Extract the [x, y] coordinate from the center of the cell holding the provided text.  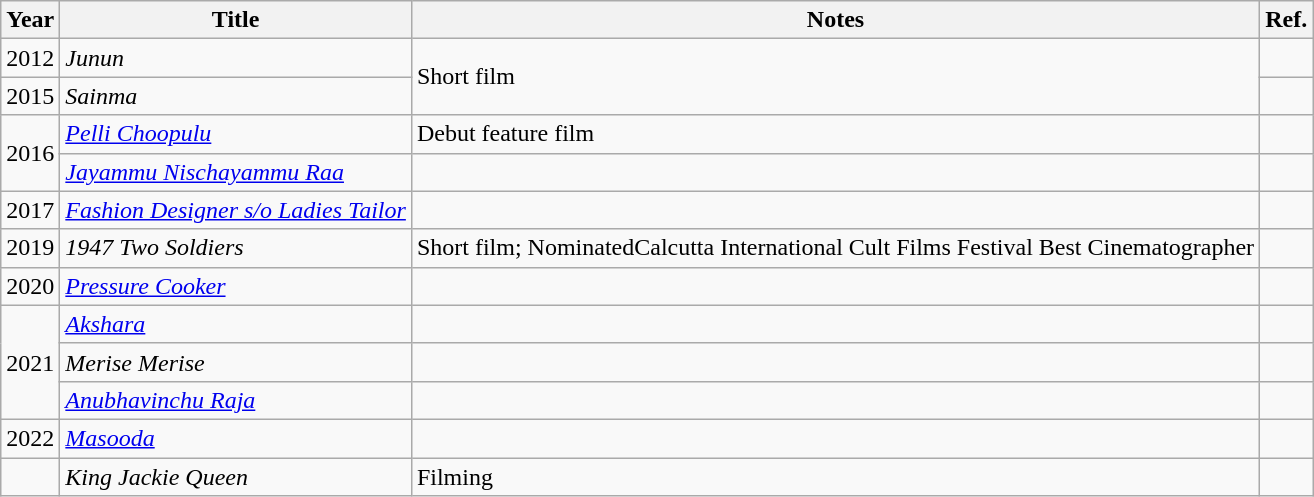
Short film [835, 77]
Akshara [236, 324]
Title [236, 20]
Sainma [236, 96]
2016 [30, 153]
Debut feature film [835, 134]
Junun [236, 58]
Merise Merise [236, 362]
Pressure Cooker [236, 286]
2019 [30, 248]
Jayammu Nischayammu Raa [236, 172]
Filming [835, 477]
2021 [30, 362]
2012 [30, 58]
2020 [30, 286]
2022 [30, 438]
Ref. [1286, 20]
Notes [835, 20]
Anubhavinchu Raja [236, 400]
Year [30, 20]
1947 Two Soldiers [236, 248]
2015 [30, 96]
Masooda [236, 438]
King Jackie Queen [236, 477]
Pelli Choopulu [236, 134]
Fashion Designer s/o Ladies Tailor [236, 210]
2017 [30, 210]
Short film; NominatedCalcutta International Cult Films Festival Best Cinematographer [835, 248]
